Return the (X, Y) coordinate for the center point of the cell that contains the specified text.  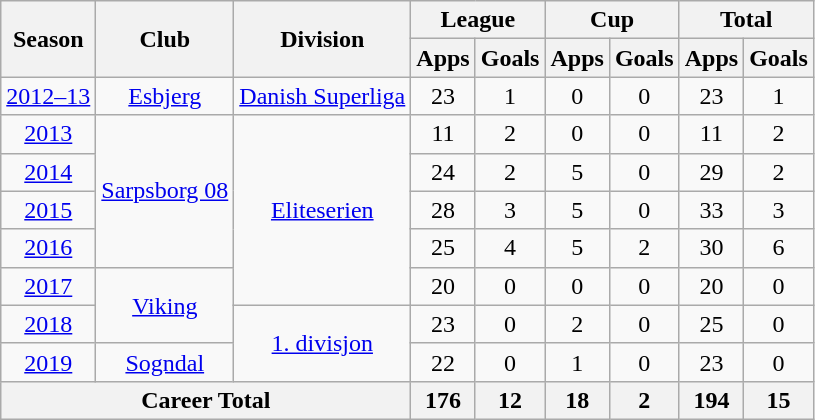
Season (48, 39)
29 (711, 172)
24 (443, 172)
Cup (612, 20)
4 (510, 248)
15 (779, 400)
12 (510, 400)
League (478, 20)
30 (711, 248)
2015 (48, 210)
2012–13 (48, 96)
Viking (165, 305)
Total (746, 20)
2018 (48, 324)
18 (577, 400)
22 (443, 362)
2014 (48, 172)
2013 (48, 134)
6 (779, 248)
28 (443, 210)
Danish Superliga (322, 96)
Esbjerg (165, 96)
1. divisjon (322, 343)
176 (443, 400)
Sogndal (165, 362)
2016 (48, 248)
Eliteserien (322, 210)
Sarpsborg 08 (165, 191)
Career Total (206, 400)
33 (711, 210)
2017 (48, 286)
Club (165, 39)
2019 (48, 362)
Division (322, 39)
194 (711, 400)
